Locate the cell with the specified text and output its [X, Y] center coordinate. 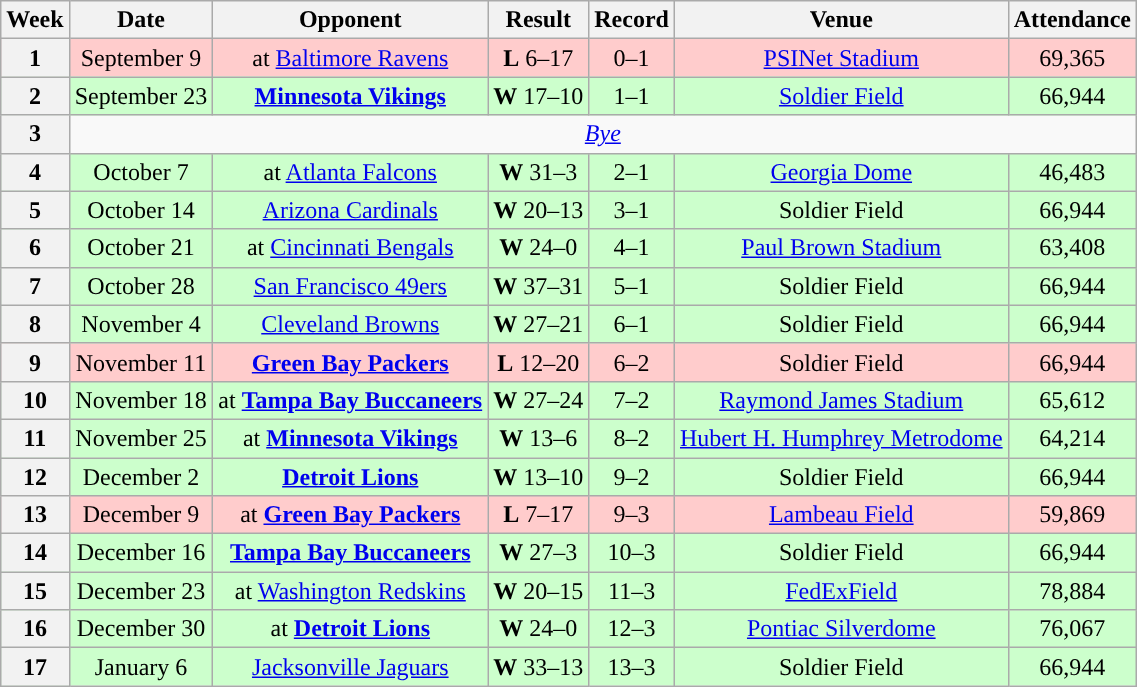
W 33–13 [538, 667]
October 14 [141, 210]
15 [35, 591]
17 [35, 667]
7 [35, 286]
September 9 [141, 58]
Jacksonville Jaguars [350, 667]
9–2 [632, 477]
59,869 [1072, 515]
Result [538, 20]
12 [35, 477]
FedExField [841, 591]
6–2 [632, 362]
4 [35, 172]
9–3 [632, 515]
W 13–6 [538, 438]
Lambeau Field [841, 515]
6–1 [632, 324]
October 7 [141, 172]
Week [35, 20]
December 23 [141, 591]
78,884 [1072, 591]
L 12–20 [538, 362]
69,365 [1072, 58]
1 [35, 58]
65,612 [1072, 400]
at Washington Redskins [350, 591]
14 [35, 553]
November 18 [141, 400]
4–1 [632, 248]
11–3 [632, 591]
64,214 [1072, 438]
Venue [841, 20]
Georgia Dome [841, 172]
8–2 [632, 438]
W 27–21 [538, 324]
2 [35, 96]
November 4 [141, 324]
8 [35, 324]
16 [35, 629]
3 [35, 134]
Detroit Lions [350, 477]
13 [35, 515]
October 28 [141, 286]
December 16 [141, 553]
3–1 [632, 210]
W 17–10 [538, 96]
Raymond James Stadium [841, 400]
5–1 [632, 286]
PSINet Stadium [841, 58]
Minnesota Vikings [350, 96]
at Baltimore Ravens [350, 58]
October 21 [141, 248]
2–1 [632, 172]
at Cincinnati Bengals [350, 248]
December 9 [141, 515]
Green Bay Packers [350, 362]
63,408 [1072, 248]
10–3 [632, 553]
1–1 [632, 96]
November 25 [141, 438]
12–3 [632, 629]
Cleveland Browns [350, 324]
Record [632, 20]
September 23 [141, 96]
Tampa Bay Buccaneers [350, 553]
46,483 [1072, 172]
76,067 [1072, 629]
San Francisco 49ers [350, 286]
December 2 [141, 477]
W 13–10 [538, 477]
Hubert H. Humphrey Metrodome [841, 438]
13–3 [632, 667]
0–1 [632, 58]
W 20–15 [538, 591]
January 6 [141, 667]
at Green Bay Packers [350, 515]
November 11 [141, 362]
at Minnesota Vikings [350, 438]
Attendance [1072, 20]
Paul Brown Stadium [841, 248]
W 27–3 [538, 553]
Opponent [350, 20]
9 [35, 362]
December 30 [141, 629]
5 [35, 210]
L 7–17 [538, 515]
11 [35, 438]
Bye [602, 134]
Arizona Cardinals [350, 210]
7–2 [632, 400]
Date [141, 20]
W 37–31 [538, 286]
W 31–3 [538, 172]
at Atlanta Falcons [350, 172]
L 6–17 [538, 58]
W 27–24 [538, 400]
at Detroit Lions [350, 629]
at Tampa Bay Buccaneers [350, 400]
Pontiac Silverdome [841, 629]
10 [35, 400]
6 [35, 248]
W 20–13 [538, 210]
